Identify which cell holds the provided text, then report its (X, Y) central coordinate. 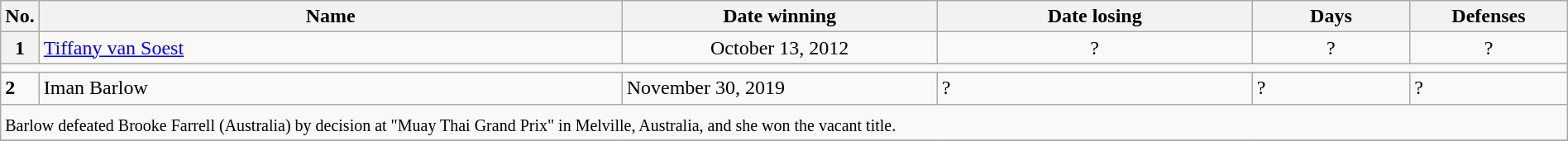
Date winning (779, 16)
Days (1331, 16)
Iman Barlow (331, 88)
No. (20, 16)
Barlow defeated Brooke Farrell (Australia) by decision at "Muay Thai Grand Prix" in Melville, Australia, and she won the vacant title. (784, 122)
1 (20, 48)
Tiffany van Soest (331, 48)
November 30, 2019 (779, 88)
Defenses (1489, 16)
October 13, 2012 (779, 48)
2 (20, 88)
Date losing (1095, 16)
Name (331, 16)
